Extract the [x, y] coordinate from the center of the cell holding the provided text.  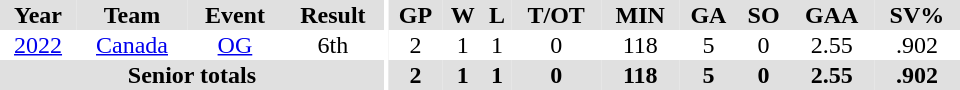
2022 [38, 45]
W [463, 15]
Senior totals [192, 75]
Team [132, 15]
GAA [832, 15]
SO [763, 15]
Canada [132, 45]
OG [235, 45]
Event [235, 15]
L [497, 15]
T/OT [556, 15]
Year [38, 15]
6th [333, 45]
Result [333, 15]
SV% [917, 15]
GP [415, 15]
MIN [640, 15]
GA [708, 15]
